Locate the cell with the specified text and output its [X, Y] center coordinate. 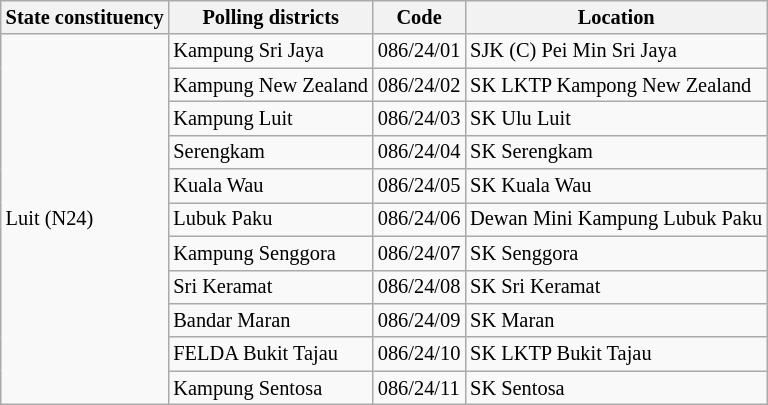
SK Sentosa [616, 388]
086/24/01 [419, 51]
086/24/07 [419, 253]
Kampung Sentosa [270, 388]
086/24/10 [419, 354]
086/24/03 [419, 118]
SK LKTP Bukit Tajau [616, 354]
Bandar Maran [270, 320]
086/24/08 [419, 287]
Polling districts [270, 17]
Kampung New Zealand [270, 85]
086/24/06 [419, 219]
086/24/05 [419, 186]
Kuala Wau [270, 186]
SK Sri Keramat [616, 287]
086/24/04 [419, 152]
SJK (C) Pei Min Sri Jaya [616, 51]
Dewan Mini Kampung Lubuk Paku [616, 219]
Lubuk Paku [270, 219]
Kampung Senggora [270, 253]
SK Ulu Luit [616, 118]
Sri Keramat [270, 287]
086/24/02 [419, 85]
SK Senggora [616, 253]
Luit (N24) [85, 219]
Kampung Sri Jaya [270, 51]
Code [419, 17]
Location [616, 17]
Serengkam [270, 152]
086/24/11 [419, 388]
SK Kuala Wau [616, 186]
086/24/09 [419, 320]
FELDA Bukit Tajau [270, 354]
SK Serengkam [616, 152]
SK Maran [616, 320]
State constituency [85, 17]
Kampung Luit [270, 118]
SK LKTP Kampong New Zealand [616, 85]
